Pinpoint the cell where the given text exists, returning its [X, Y] midpoint coordinate. 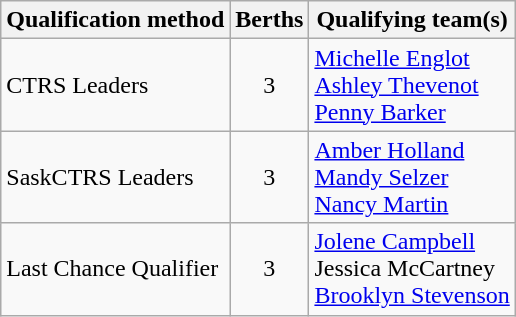
Jolene Campbell Jessica McCartney Brooklyn Stevenson [412, 269]
Qualifying team(s) [412, 20]
Last Chance Qualifier [116, 269]
Amber Holland Mandy Selzer Nancy Martin [412, 177]
Qualification method [116, 20]
Berths [270, 20]
SaskCTRS Leaders [116, 177]
Michelle Englot Ashley Thevenot Penny Barker [412, 85]
CTRS Leaders [116, 85]
